Scan for the cell matching the given text and deliver its [x, y] coordinate at center. 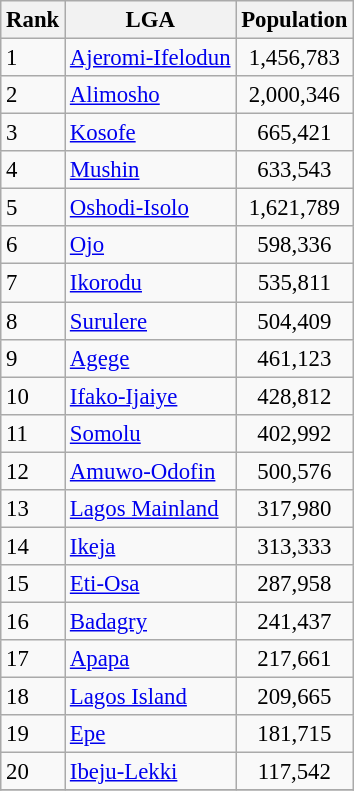
181,715 [294, 734]
117,542 [294, 772]
6 [33, 245]
Ifako-Ijaiye [150, 396]
Eti-Osa [150, 584]
217,661 [294, 659]
1,621,789 [294, 208]
241,437 [294, 621]
Alimosho [150, 95]
504,409 [294, 321]
Agege [150, 358]
7 [33, 283]
317,980 [294, 509]
18 [33, 697]
665,421 [294, 133]
19 [33, 734]
11 [33, 433]
287,958 [294, 584]
Oshodi-Isolo [150, 208]
633,543 [294, 170]
598,336 [294, 245]
428,812 [294, 396]
10 [33, 396]
12 [33, 471]
8 [33, 321]
Lagos Island [150, 697]
402,992 [294, 433]
Amuwo-Odofin [150, 471]
13 [33, 509]
Rank [33, 20]
313,333 [294, 546]
LGA [150, 20]
500,576 [294, 471]
209,665 [294, 697]
14 [33, 546]
15 [33, 584]
Ikeja [150, 546]
461,123 [294, 358]
Apapa [150, 659]
Ajeromi-Ifelodun [150, 58]
Badagry [150, 621]
Ibeju-Lekki [150, 772]
5 [33, 208]
3 [33, 133]
17 [33, 659]
1 [33, 58]
Epe [150, 734]
9 [33, 358]
Somolu [150, 433]
Mushin [150, 170]
4 [33, 170]
Ikorodu [150, 283]
535,811 [294, 283]
Surulere [150, 321]
Kosofe [150, 133]
2,000,346 [294, 95]
Lagos Mainland [150, 509]
16 [33, 621]
20 [33, 772]
1,456,783 [294, 58]
Ojo [150, 245]
2 [33, 95]
Population [294, 20]
